Extract the [x, y] coordinate from the center of the cell holding the provided text.  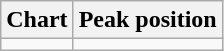
Chart [37, 20]
Peak position [148, 20]
